Return the [X, Y] coordinate for the center point of the cell that contains the specified text.  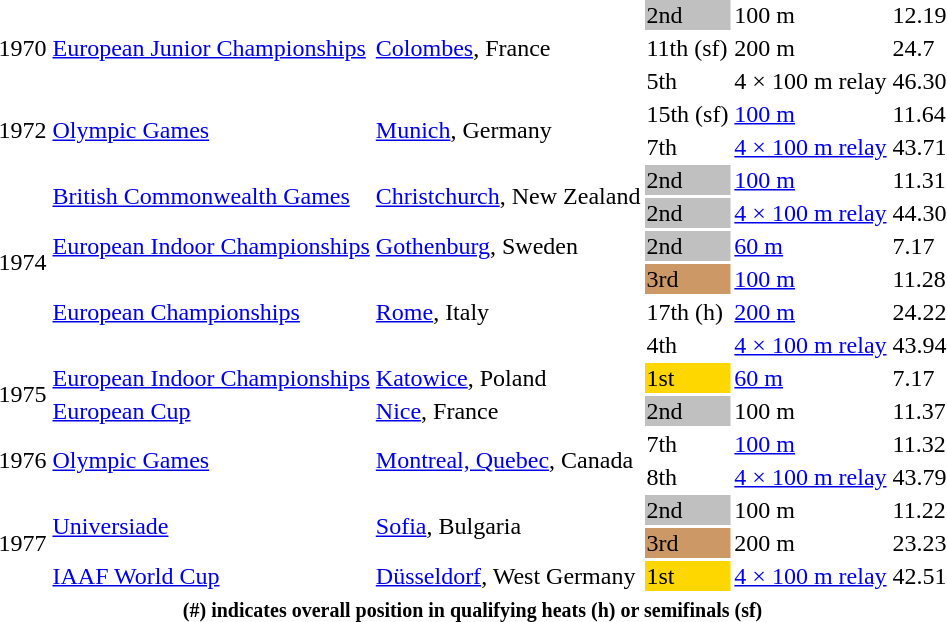
Nice, France [508, 411]
Christchurch, New Zealand [508, 196]
4th [688, 345]
Gothenburg, Sweden [508, 246]
European Championships [211, 312]
8th [688, 477]
Montreal, Quebec, Canada [508, 460]
15th (sf) [688, 114]
European Junior Championships [211, 48]
IAAF World Cup [211, 576]
11th (sf) [688, 48]
17th (h) [688, 312]
Sofia, Bulgaria [508, 526]
Rome, Italy [508, 312]
British Commonwealth Games [211, 196]
Düsseldorf, West Germany [508, 576]
European Cup [211, 411]
Katowice, Poland [508, 378]
Universiade [211, 526]
5th [688, 81]
Munich, Germany [508, 130]
Colombes, France [508, 48]
